Detect which cell encompasses the target text, then output its [X, Y] center coordinate. 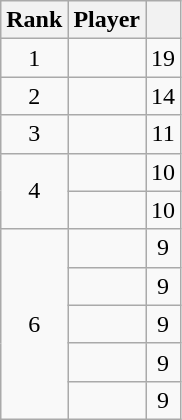
1 [34, 58]
Player [107, 20]
Rank [34, 20]
2 [34, 96]
14 [164, 96]
11 [164, 134]
3 [34, 134]
19 [164, 58]
4 [34, 191]
6 [34, 324]
